Output the [X, Y] coordinate of the center of the cell containing the given text.  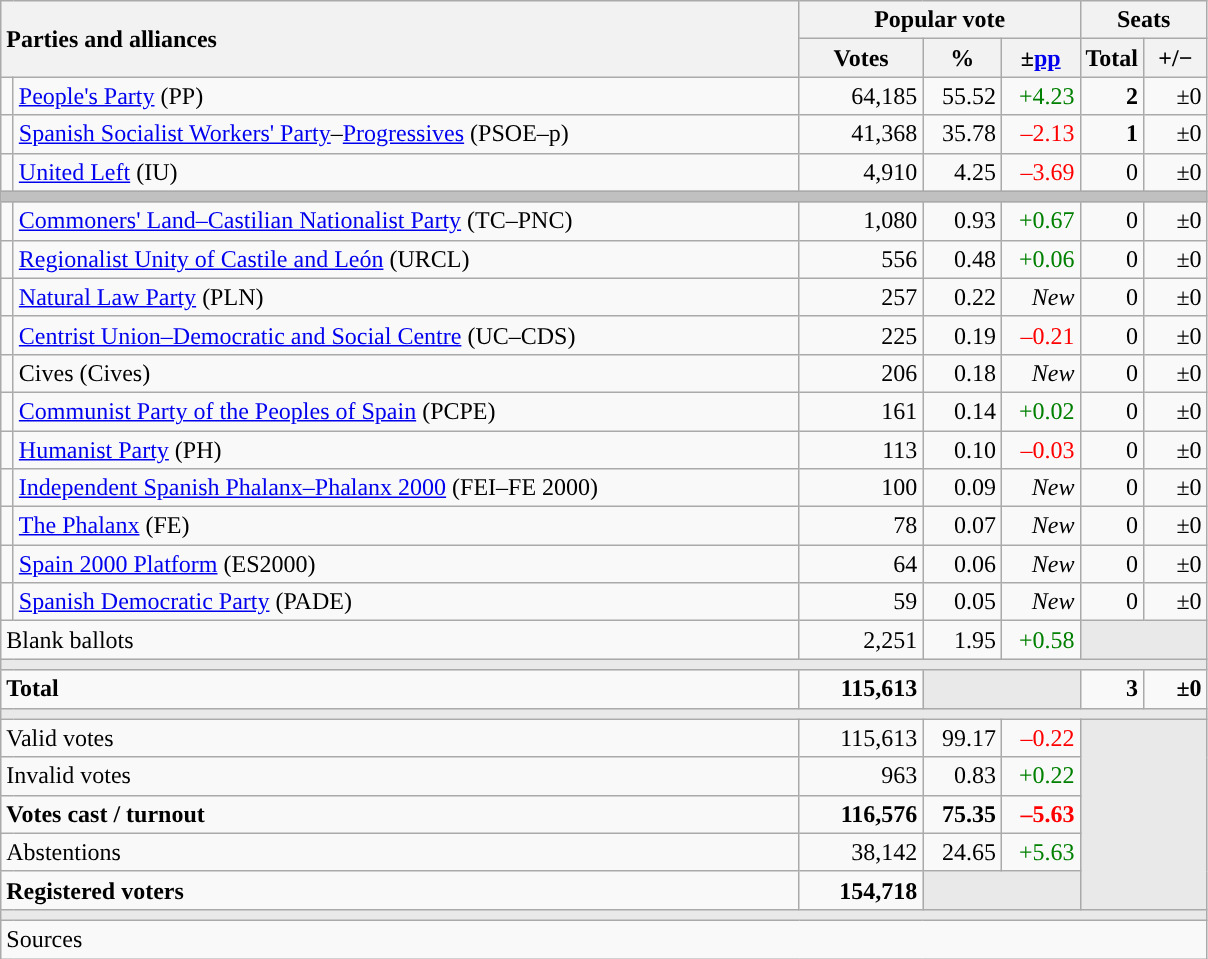
0.10 [962, 449]
35.78 [962, 134]
Spanish Democratic Party (PADE) [406, 602]
Centrist Union–Democratic and Social Centre (UC–CDS) [406, 335]
–2.13 [1040, 134]
Blank ballots [400, 640]
64 [861, 564]
Spanish Socialist Workers' Party–Progressives (PSOE–p) [406, 134]
% [962, 58]
+/− [1176, 58]
556 [861, 259]
–3.69 [1040, 172]
Votes [861, 58]
0.83 [962, 776]
±pp [1040, 58]
59 [861, 602]
3 [1112, 689]
–5.63 [1040, 814]
161 [861, 411]
78 [861, 526]
+5.63 [1040, 852]
Invalid votes [400, 776]
Spain 2000 Platform (ES2000) [406, 564]
Valid votes [400, 738]
4,910 [861, 172]
–0.21 [1040, 335]
1,080 [861, 221]
2,251 [861, 640]
38,142 [861, 852]
Abstentions [400, 852]
75.35 [962, 814]
–0.22 [1040, 738]
0.05 [962, 602]
41,368 [861, 134]
0.22 [962, 297]
0.14 [962, 411]
+0.67 [1040, 221]
0.18 [962, 373]
0.48 [962, 259]
Seats [1144, 20]
64,185 [861, 96]
154,718 [861, 890]
4.25 [962, 172]
Parties and alliances [400, 39]
+4.23 [1040, 96]
United Left (IU) [406, 172]
+0.22 [1040, 776]
55.52 [962, 96]
Cives (Cives) [406, 373]
963 [861, 776]
100 [861, 488]
2 [1112, 96]
Popular vote [940, 20]
0.06 [962, 564]
206 [861, 373]
257 [861, 297]
–0.03 [1040, 449]
0.09 [962, 488]
Sources [604, 939]
116,576 [861, 814]
Commoners' Land–Castilian Nationalist Party (TC–PNC) [406, 221]
People's Party (PP) [406, 96]
Registered voters [400, 890]
+0.06 [1040, 259]
Humanist Party (PH) [406, 449]
225 [861, 335]
The Phalanx (FE) [406, 526]
Independent Spanish Phalanx–Phalanx 2000 (FEI–FE 2000) [406, 488]
1 [1112, 134]
Natural Law Party (PLN) [406, 297]
Regionalist Unity of Castile and León (URCL) [406, 259]
99.17 [962, 738]
0.93 [962, 221]
113 [861, 449]
24.65 [962, 852]
0.19 [962, 335]
1.95 [962, 640]
+0.02 [1040, 411]
Votes cast / turnout [400, 814]
0.07 [962, 526]
Communist Party of the Peoples of Spain (PCPE) [406, 411]
+0.58 [1040, 640]
